Return [X, Y] of the center of cell containing provided text 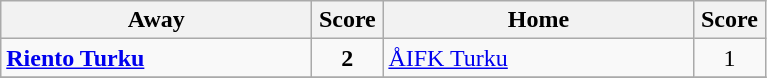
2 [348, 58]
Home [538, 20]
1 [730, 58]
Away [156, 20]
Riento Turku [156, 58]
ÅIFK Turku [538, 58]
